Locate the cell with the specified text and output its [X, Y] center coordinate. 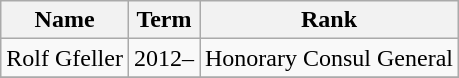
Rolf Gfeller [65, 58]
Rank [330, 20]
2012– [164, 58]
Honorary Consul General [330, 58]
Name [65, 20]
Term [164, 20]
